Capture the cell that displays the provided text and extract its (X, Y) central coordinate. 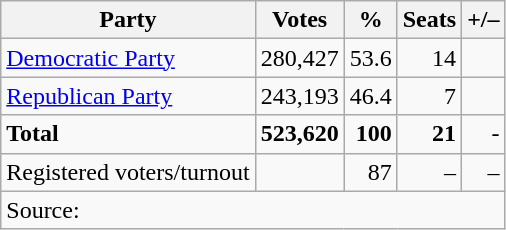
53.6 (370, 58)
% (370, 20)
Votes (300, 20)
87 (370, 172)
21 (429, 134)
Total (128, 134)
Party (128, 20)
523,620 (300, 134)
7 (429, 96)
280,427 (300, 58)
Source: (253, 210)
243,193 (300, 96)
Republican Party (128, 96)
46.4 (370, 96)
+/– (484, 20)
14 (429, 58)
- (484, 134)
Registered voters/turnout (128, 172)
100 (370, 134)
Seats (429, 20)
Democratic Party (128, 58)
